For the text-containing cell, return its midpoint in (X, Y) coordinate format. 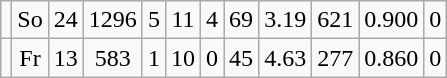
11 (182, 20)
So (30, 20)
621 (336, 20)
3.19 (286, 20)
583 (112, 58)
277 (336, 58)
13 (66, 58)
24 (66, 20)
45 (242, 58)
Fr (30, 58)
0.860 (392, 58)
4 (212, 20)
1 (154, 58)
5 (154, 20)
10 (182, 58)
4.63 (286, 58)
69 (242, 20)
0.900 (392, 20)
1296 (112, 20)
